Identify which cell holds the provided text, then report its [x, y] central coordinate. 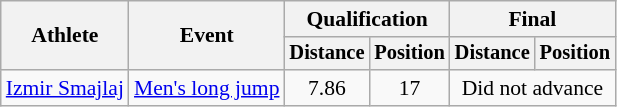
Izmir Smajlaj [65, 88]
Did not advance [532, 88]
Athlete [65, 36]
7.86 [328, 88]
Event [207, 36]
Final [532, 19]
Men's long jump [207, 88]
17 [409, 88]
Qualification [368, 19]
